Output the (x, y) coordinate of the center of the cell containing the given text.  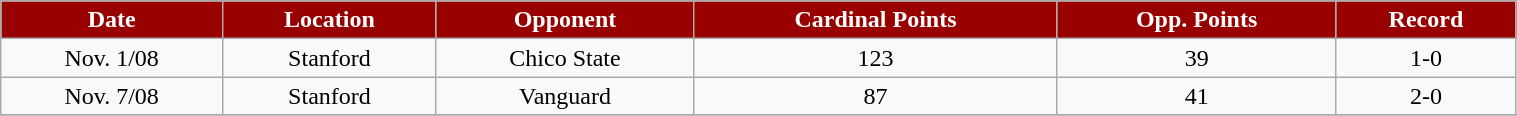
Cardinal Points (876, 20)
39 (1196, 58)
Opp. Points (1196, 20)
Location (330, 20)
41 (1196, 96)
Vanguard (564, 96)
Nov. 7/08 (112, 96)
Opponent (564, 20)
Chico State (564, 58)
87 (876, 96)
Nov. 1/08 (112, 58)
Date (112, 20)
123 (876, 58)
1-0 (1426, 58)
Record (1426, 20)
2-0 (1426, 96)
